Identify which cell holds the provided text, then report its (x, y) central coordinate. 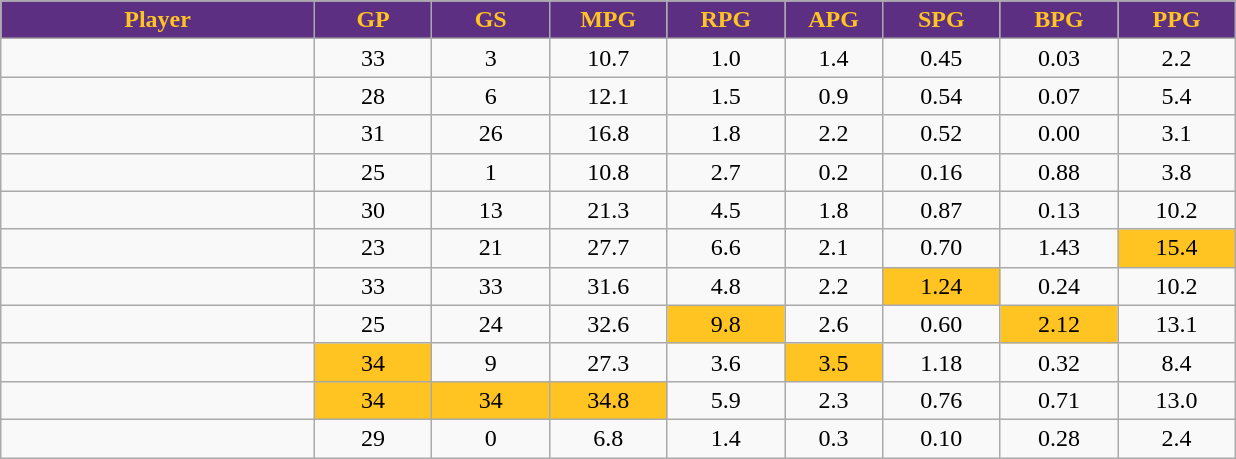
1.24 (942, 286)
1.18 (942, 362)
6.8 (608, 438)
28 (373, 96)
0.3 (834, 438)
12.1 (608, 96)
0.2 (834, 172)
31 (373, 134)
0.03 (1059, 58)
6 (491, 96)
0.70 (942, 248)
0.71 (1059, 400)
0.24 (1059, 286)
9 (491, 362)
0.88 (1059, 172)
0.10 (942, 438)
BPG (1059, 20)
30 (373, 210)
21 (491, 248)
23 (373, 248)
2.3 (834, 400)
4.8 (726, 286)
GP (373, 20)
2.7 (726, 172)
21.3 (608, 210)
1.43 (1059, 248)
4.5 (726, 210)
10.7 (608, 58)
3.6 (726, 362)
0.32 (1059, 362)
0 (491, 438)
34.8 (608, 400)
2.6 (834, 324)
5.4 (1177, 96)
16.8 (608, 134)
0.00 (1059, 134)
APG (834, 20)
0.52 (942, 134)
3.8 (1177, 172)
9.8 (726, 324)
0.07 (1059, 96)
1.5 (726, 96)
5.9 (726, 400)
0.87 (942, 210)
0.76 (942, 400)
RPG (726, 20)
Player (158, 20)
2.4 (1177, 438)
8.4 (1177, 362)
GS (491, 20)
2.1 (834, 248)
29 (373, 438)
26 (491, 134)
10.8 (608, 172)
3.1 (1177, 134)
13.1 (1177, 324)
MPG (608, 20)
1.0 (726, 58)
0.28 (1059, 438)
3 (491, 58)
31.6 (608, 286)
0.45 (942, 58)
SPG (942, 20)
0.9 (834, 96)
13 (491, 210)
24 (491, 324)
3.5 (834, 362)
32.6 (608, 324)
13.0 (1177, 400)
0.16 (942, 172)
0.60 (942, 324)
0.54 (942, 96)
27.3 (608, 362)
1 (491, 172)
PPG (1177, 20)
2.12 (1059, 324)
27.7 (608, 248)
15.4 (1177, 248)
6.6 (726, 248)
0.13 (1059, 210)
